Extract the [X, Y] coordinate from the center of the cell holding the provided text.  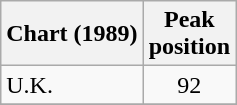
U.K. [72, 85]
Chart (1989) [72, 34]
Peakposition [189, 34]
92 [189, 85]
